Locate the cell with the specified text and output its (x, y) center coordinate. 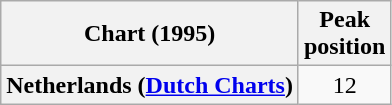
Peakposition (344, 34)
Chart (1995) (150, 34)
12 (344, 85)
Netherlands (Dutch Charts) (150, 85)
